Output the (x, y) coordinate of the center of the cell containing the given text.  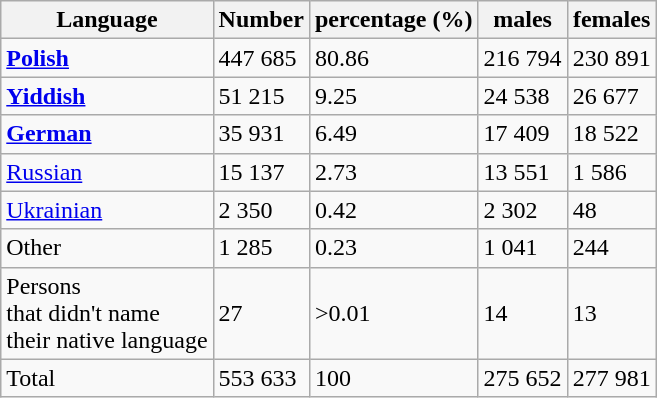
244 (612, 248)
>0.01 (394, 313)
35 931 (261, 134)
Number (261, 20)
447 685 (261, 58)
0.42 (394, 210)
553 633 (261, 378)
275 652 (522, 378)
males (522, 20)
48 (612, 210)
Total (107, 378)
24 538 (522, 96)
1 041 (522, 248)
females (612, 20)
15 137 (261, 172)
14 (522, 313)
26 677 (612, 96)
0.23 (394, 248)
2.73 (394, 172)
Language (107, 20)
1 586 (612, 172)
51 215 (261, 96)
6.49 (394, 134)
2 350 (261, 210)
2 302 (522, 210)
80.86 (394, 58)
Russian (107, 172)
Yiddish (107, 96)
216 794 (522, 58)
100 (394, 378)
Ukrainian (107, 210)
Persons that didn't name their native language (107, 313)
9.25 (394, 96)
13 551 (522, 172)
1 285 (261, 248)
18 522 (612, 134)
277 981 (612, 378)
27 (261, 313)
Polish (107, 58)
13 (612, 313)
Other (107, 248)
percentage (%) (394, 20)
17 409 (522, 134)
230 891 (612, 58)
German (107, 134)
